Return the [x, y] coordinate for the center point of the cell that contains the specified text.  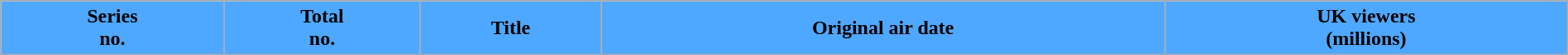
Original air date [883, 28]
Title [511, 28]
Totalno. [323, 28]
UK viewers(millions) [1366, 28]
Seriesno. [112, 28]
